Detect which cell encompasses the target text, then output its [x, y] center coordinate. 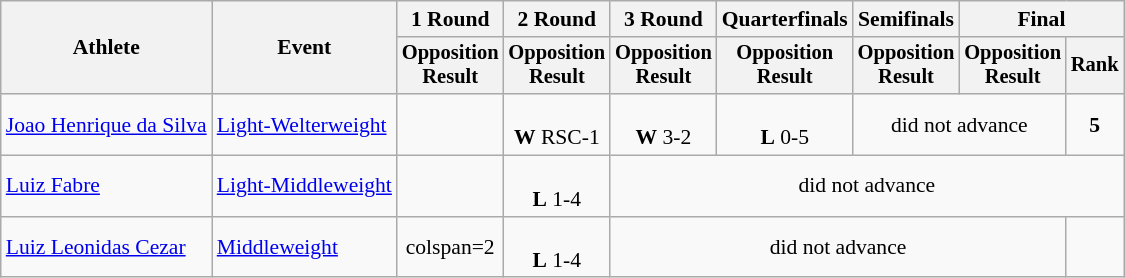
W RSC-1 [558, 124]
W 3-2 [664, 124]
Semifinals [906, 19]
3 Round [664, 19]
Quarterfinals [785, 19]
Rank [1095, 66]
Final [1041, 19]
Luiz Leonidas Cezar [106, 248]
Light-Welterweight [304, 124]
Middleweight [304, 248]
Athlete [106, 48]
Joao Henrique da Silva [106, 124]
colspan=2 [450, 248]
Luiz Fabre [106, 186]
5 [1095, 124]
1 Round [450, 19]
L 0-5 [785, 124]
Light-Middleweight [304, 186]
2 Round [558, 19]
Event [304, 48]
